For the text-containing cell, return its midpoint in [X, Y] coordinate format. 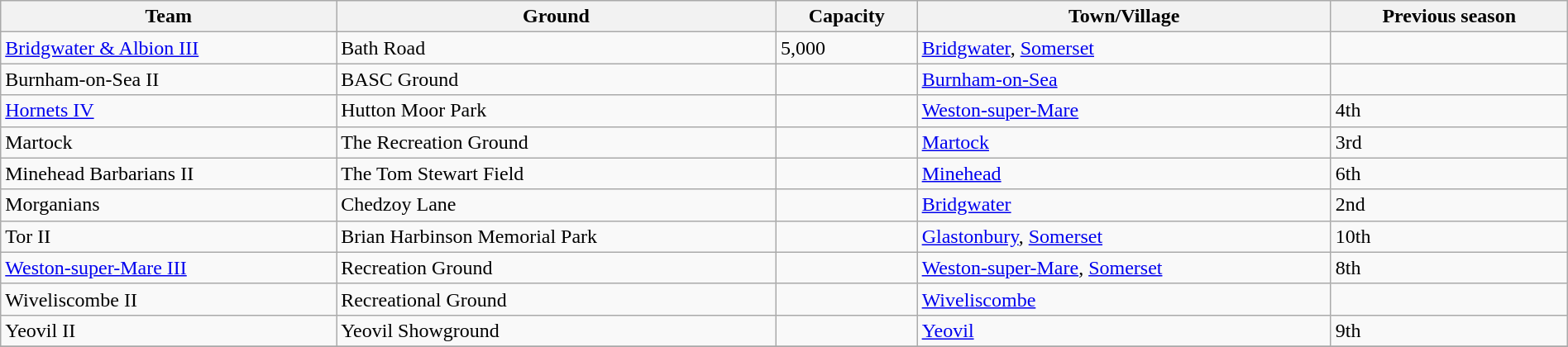
Bridgwater [1124, 205]
Tor II [169, 236]
Morganians [169, 205]
Yeovil II [169, 330]
Town/Village [1124, 17]
Brian Harbinson Memorial Park [557, 236]
BASC Ground [557, 79]
Bath Road [557, 48]
The Tom Stewart Field [557, 173]
Burnham-on-Sea [1124, 79]
Minehead [1124, 173]
Previous season [1449, 17]
2nd [1449, 205]
Bridgwater, Somerset [1124, 48]
Hutton Moor Park [557, 111]
Yeovil Showground [557, 330]
Chedzoy Lane [557, 205]
5,000 [847, 48]
Recreational Ground [557, 299]
Team [169, 17]
Wiveliscombe [1124, 299]
6th [1449, 173]
Glastonbury, Somerset [1124, 236]
Bridgwater & Albion III [169, 48]
Ground [557, 17]
Capacity [847, 17]
Yeovil [1124, 330]
Hornets IV [169, 111]
Weston-super-Mare III [169, 268]
8th [1449, 268]
10th [1449, 236]
Burnham-on-Sea II [169, 79]
3rd [1449, 142]
Wiveliscombe II [169, 299]
The Recreation Ground [557, 142]
Recreation Ground [557, 268]
9th [1449, 330]
Weston-super-Mare [1124, 111]
4th [1449, 111]
Weston-super-Mare, Somerset [1124, 268]
Minehead Barbarians II [169, 173]
